Return (x, y) of the center of cell containing provided text 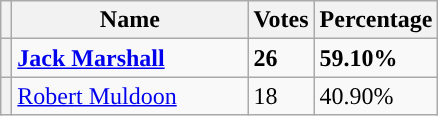
Name (130, 20)
Percentage (376, 20)
40.90% (376, 96)
26 (281, 58)
18 (281, 96)
59.10% (376, 58)
Jack Marshall (130, 58)
Robert Muldoon (130, 96)
Votes (281, 20)
